Detect which cell encompasses the target text, then output its [X, Y] center coordinate. 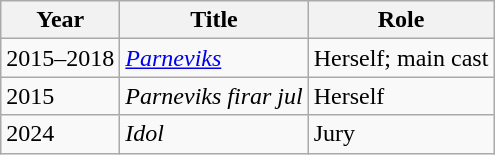
Herself; main cast [401, 58]
Parneviks firar jul [214, 96]
2015–2018 [60, 58]
Jury [401, 134]
2015 [60, 96]
Title [214, 20]
Role [401, 20]
2024 [60, 134]
Herself [401, 96]
Year [60, 20]
Idol [214, 134]
Parneviks [214, 58]
